Provide the (X, Y) coordinate of the cell's center where the given text is located.  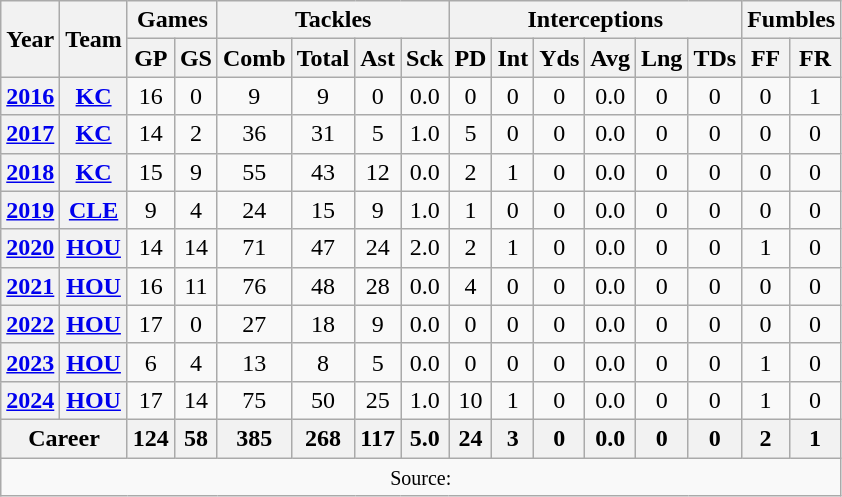
47 (323, 248)
Year (30, 39)
2022 (30, 324)
18 (323, 324)
2016 (30, 96)
28 (378, 286)
11 (196, 286)
117 (378, 438)
5.0 (424, 438)
2020 (30, 248)
10 (470, 400)
TDs (715, 58)
124 (150, 438)
GS (196, 58)
12 (378, 172)
CLE (94, 210)
36 (254, 134)
Games (172, 20)
55 (254, 172)
Career (64, 438)
31 (323, 134)
2024 (30, 400)
2017 (30, 134)
Fumbles (792, 20)
2021 (30, 286)
2019 (30, 210)
2.0 (424, 248)
FF (766, 58)
Lng (661, 58)
76 (254, 286)
Int (513, 58)
2023 (30, 362)
Avg (610, 58)
43 (323, 172)
Sck (424, 58)
268 (323, 438)
71 (254, 248)
6 (150, 362)
50 (323, 400)
Team (94, 39)
385 (254, 438)
Total (323, 58)
Interceptions (596, 20)
48 (323, 286)
58 (196, 438)
25 (378, 400)
PD (470, 58)
Source: (421, 477)
Ast (378, 58)
75 (254, 400)
8 (323, 362)
27 (254, 324)
FR (816, 58)
Yds (560, 58)
13 (254, 362)
3 (513, 438)
Tackles (332, 20)
2018 (30, 172)
GP (150, 58)
Comb (254, 58)
